Output the (X, Y) coordinate of the center of the cell containing the given text.  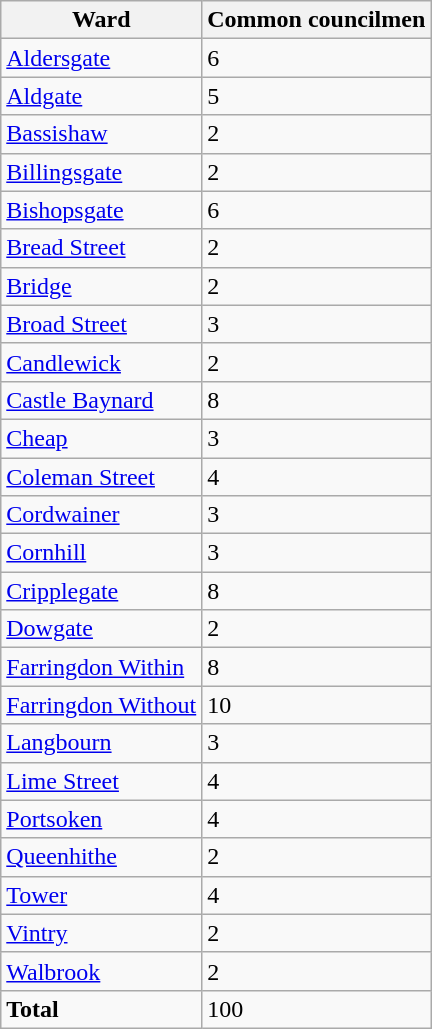
Bridge (102, 286)
Common councilmen (316, 20)
Cripplegate (102, 591)
100 (316, 1009)
Cornhill (102, 553)
Aldgate (102, 96)
Cheap (102, 438)
Dowgate (102, 629)
Portsoken (102, 819)
Ward (102, 20)
Aldersgate (102, 58)
10 (316, 705)
Farringdon Within (102, 667)
Langbourn (102, 743)
Bassishaw (102, 134)
Bishopsgate (102, 210)
Broad Street (102, 324)
Cordwainer (102, 515)
Coleman Street (102, 477)
Lime Street (102, 781)
Walbrook (102, 971)
5 (316, 96)
Queenhithe (102, 857)
Tower (102, 895)
Total (102, 1009)
Bread Street (102, 248)
Farringdon Without (102, 705)
Vintry (102, 933)
Billingsgate (102, 172)
Castle Baynard (102, 400)
Candlewick (102, 362)
